Pinpoint the cell where the given text exists, returning its (X, Y) midpoint coordinate. 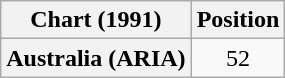
Chart (1991) (96, 20)
Position (238, 20)
Australia (ARIA) (96, 58)
52 (238, 58)
